Determine the [x, y] coordinate at the center of the cell enclosing the given text.  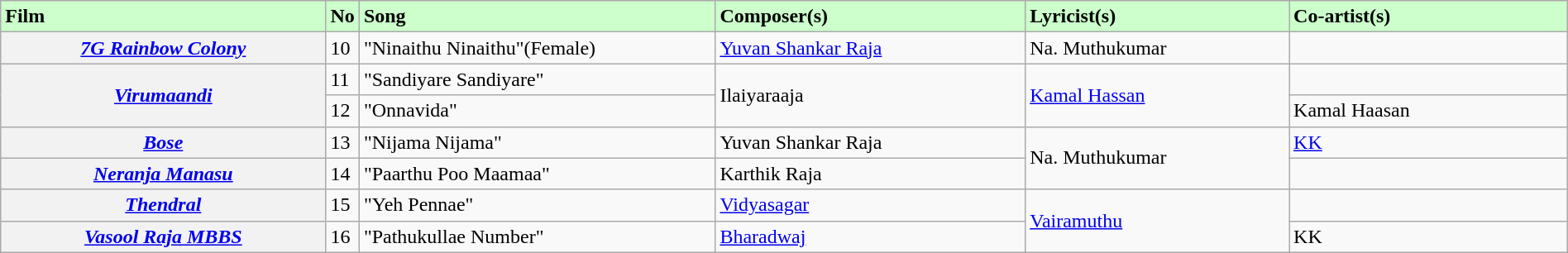
"Yeh Pennae" [538, 205]
"Nijama Nijama" [538, 142]
Virumaandi [164, 95]
14 [342, 174]
Bose [164, 142]
Kamal Haasan [1429, 111]
Kamal Hassan [1158, 95]
15 [342, 205]
"Sandiyare Sandiyare" [538, 79]
Bharadwaj [870, 236]
No [342, 17]
13 [342, 142]
"Onnavida" [538, 111]
Ilaiyaraaja [870, 95]
11 [342, 79]
Vasool Raja MBBS [164, 236]
Film [164, 17]
7G Rainbow Colony [164, 48]
Neranja Manasu [164, 174]
"Pathukullae Number" [538, 236]
16 [342, 236]
"Ninaithu Ninaithu"(Female) [538, 48]
Composer(s) [870, 17]
Thendral [164, 205]
Co-artist(s) [1429, 17]
Song [538, 17]
Vairamuthu [1158, 221]
Karthik Raja [870, 174]
12 [342, 111]
"Paarthu Poo Maamaa" [538, 174]
Vidyasagar [870, 205]
Lyricist(s) [1158, 17]
10 [342, 48]
